Search for the cell housing the specified text and yield its [X, Y] center coordinate. 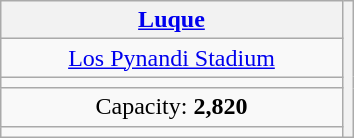
Los Pynandi Stadium [172, 58]
Capacity: 2,820 [172, 107]
Luque [172, 20]
